Search for the cell housing the specified text and yield its (x, y) center coordinate. 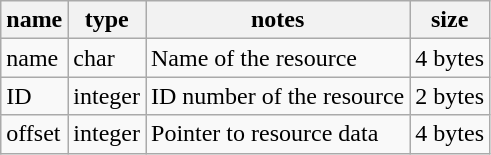
char (107, 58)
ID (34, 96)
offset (34, 134)
size (450, 20)
Pointer to resource data (278, 134)
type (107, 20)
ID number of the resource (278, 96)
notes (278, 20)
2 bytes (450, 96)
Name of the resource (278, 58)
